Scan for the cell matching the given text and deliver its (X, Y) coordinate at center. 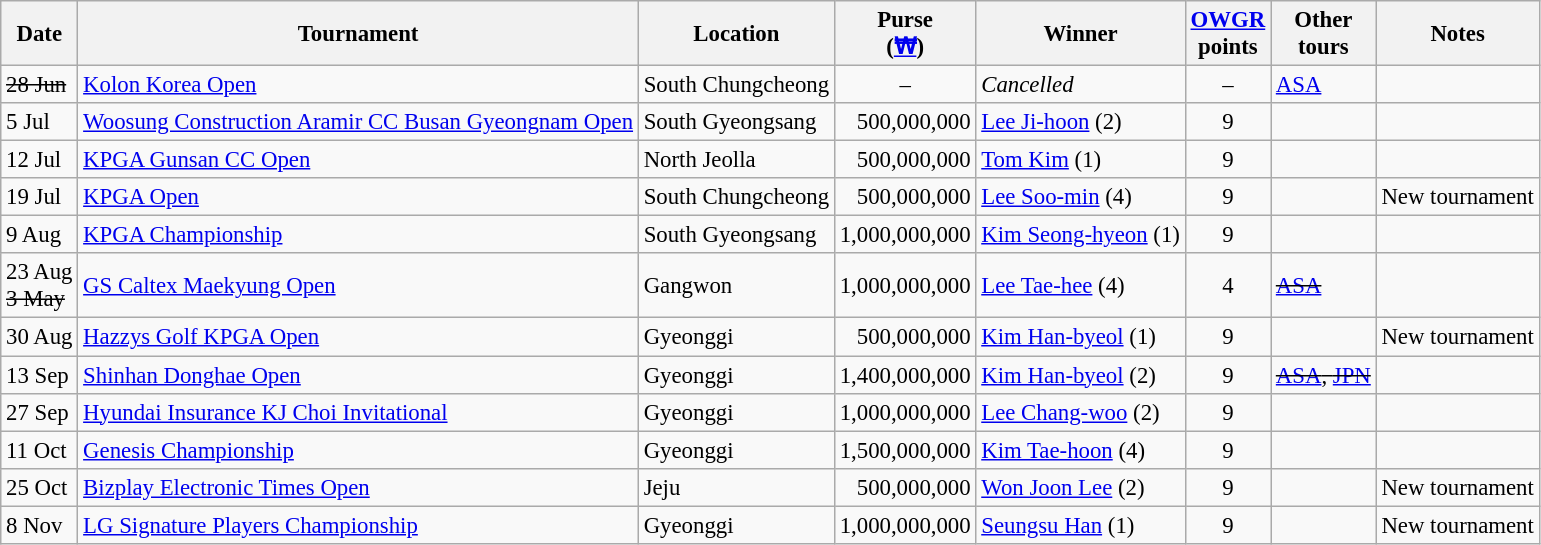
ASA, JPN (1324, 375)
30 Aug (40, 337)
28 Jun (40, 85)
5 Jul (40, 122)
Kim Han-byeol (2) (1080, 375)
North Jeolla (736, 160)
Won Joon Lee (2) (1080, 487)
Kim Seong-hyeon (1) (1080, 235)
Gangwon (736, 286)
KPGA Gunsan CC Open (358, 160)
Date (40, 34)
Cancelled (1080, 85)
Purse(₩) (905, 34)
Genesis Championship (358, 450)
25 Oct (40, 487)
1,400,000,000 (905, 375)
Hazzys Golf KPGA Open (358, 337)
4 (1228, 286)
Tom Kim (1) (1080, 160)
LG Signature Players Championship (358, 525)
Jeju (736, 487)
1,500,000,000 (905, 450)
Kim Tae-hoon (4) (1080, 450)
OWGRpoints (1228, 34)
KPGA Championship (358, 235)
Woosung Construction Aramir CC Busan Gyeongnam Open (358, 122)
11 Oct (40, 450)
Kim Han-byeol (1) (1080, 337)
Winner (1080, 34)
27 Sep (40, 412)
Othertours (1324, 34)
13 Sep (40, 375)
Shinhan Donghae Open (358, 375)
Lee Ji-hoon (2) (1080, 122)
Lee Chang-woo (2) (1080, 412)
23 Aug3 May (40, 286)
Bizplay Electronic Times Open (358, 487)
12 Jul (40, 160)
9 Aug (40, 235)
GS Caltex Maekyung Open (358, 286)
KPGA Open (358, 197)
Lee Tae-hee (4) (1080, 286)
Location (736, 34)
Kolon Korea Open (358, 85)
19 Jul (40, 197)
Seungsu Han (1) (1080, 525)
Tournament (358, 34)
Hyundai Insurance KJ Choi Invitational (358, 412)
8 Nov (40, 525)
Notes (1458, 34)
Lee Soo-min (4) (1080, 197)
